From the cell containing the given text, extract its center point as (x, y) coordinate. 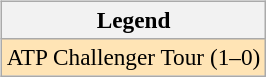
ATP Challenger Tour (1–0) (133, 57)
Legend (133, 20)
